Detect which cell encompasses the target text, then output its (X, Y) center coordinate. 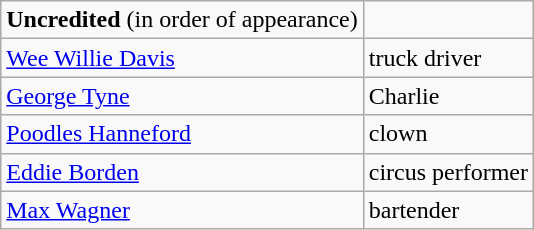
Max Wagner (182, 210)
Eddie Borden (182, 172)
clown (448, 134)
Poodles Hanneford (182, 134)
bartender (448, 210)
George Tyne (182, 96)
truck driver (448, 58)
Wee Willie Davis (182, 58)
Charlie (448, 96)
circus performer (448, 172)
Uncredited (in order of appearance) (182, 20)
